Determine the [X, Y] coordinate at the center of the cell enclosing the given text.  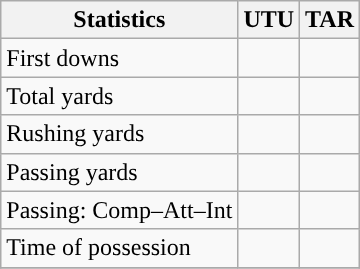
UTU [269, 20]
Total yards [120, 96]
Passing: Comp–Att–Int [120, 210]
Time of possession [120, 248]
First downs [120, 58]
Statistics [120, 20]
Passing yards [120, 172]
TAR [330, 20]
Rushing yards [120, 134]
